Output the [x, y] coordinate of the center of the cell containing the given text.  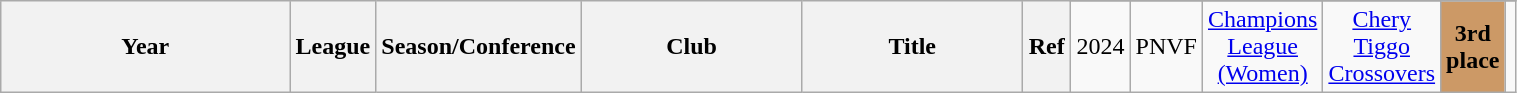
PNVF [1166, 47]
Ref [1046, 47]
Club [692, 47]
Title [912, 47]
Season/Conference [478, 47]
2024 [1100, 47]
Chery Tiggo Crossovers [1382, 47]
Year [146, 47]
3rd place [1473, 47]
League [333, 47]
Champions League (Women) [1262, 47]
